Return (X, Y) of the center of cell containing provided text 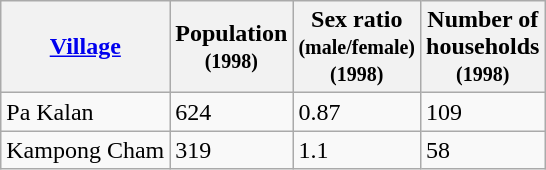
319 (232, 150)
Population(1998) (232, 47)
Sex ratio(male/female)(1998) (357, 47)
Kampong Cham (86, 150)
109 (483, 112)
Village (86, 47)
0.87 (357, 112)
1.1 (357, 150)
58 (483, 150)
624 (232, 112)
Pa Kalan (86, 112)
Number ofhouseholds(1998) (483, 47)
